Return [X, Y] of the center of cell containing provided text 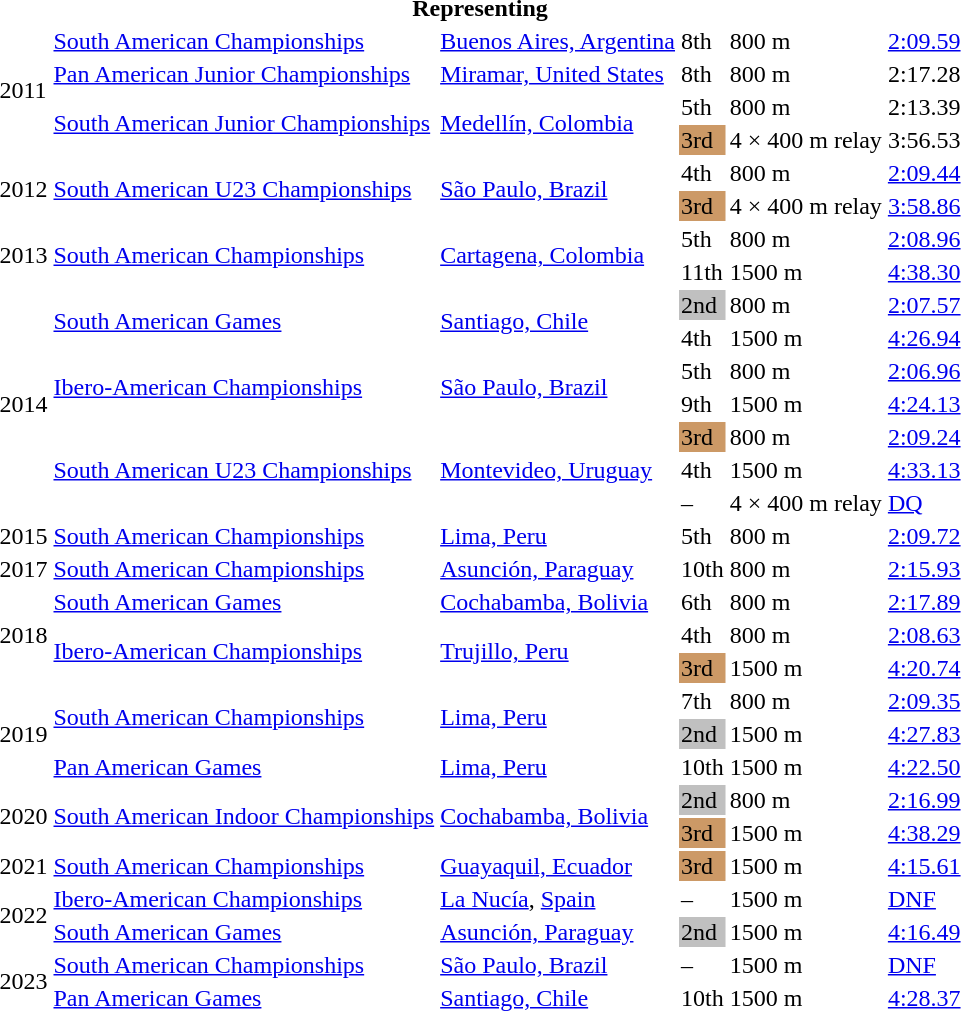
Pan American Junior Championships [244, 74]
South American Indoor Championships [244, 816]
Cartagena, Colombia [558, 256]
Montevideo, Uruguay [558, 470]
Trujillo, Peru [558, 652]
6th [703, 602]
La Nucía, Spain [558, 899]
Buenos Aires, Argentina [558, 41]
9th [703, 404]
Pan American Games [244, 767]
Medellín, Colombia [558, 124]
Santiago, Chile [558, 322]
Guayaquil, Ecuador [558, 866]
Miramar, United States [558, 74]
South American Junior Championships [244, 124]
11th [703, 272]
7th [703, 701]
